Pinpoint the cell where the given text exists, returning its (x, y) midpoint coordinate. 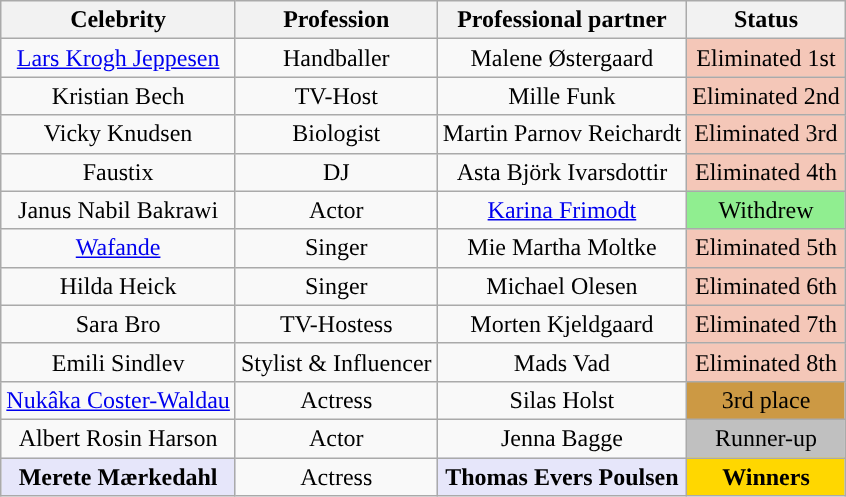
Jenna Bagge (562, 438)
Runner-up (766, 438)
Eliminated 8th (766, 362)
3rd place (766, 400)
Mads Vad (562, 362)
Withdrew (766, 210)
Eliminated 2nd (766, 96)
Emili Sindlev (118, 362)
Janus Nabil Bakrawi (118, 210)
Eliminated 3rd (766, 134)
Merete Mærkedahl (118, 477)
Celebrity (118, 20)
Eliminated 1st (766, 58)
Biologist (336, 134)
Lars Krogh Jeppesen (118, 58)
Profession (336, 20)
Nukâka Coster-Waldau (118, 400)
Thomas Evers Poulsen (562, 477)
Professional partner (562, 20)
Albert Rosin Harson (118, 438)
DJ (336, 172)
Asta Björk Ivarsdottir (562, 172)
Kristian Bech (118, 96)
Eliminated 6th (766, 286)
Sara Bro (118, 324)
Eliminated 7th (766, 324)
Hilda Heick (118, 286)
Malene Østergaard (562, 58)
Morten Kjeldgaard (562, 324)
Eliminated 4th (766, 172)
Michael Olesen (562, 286)
TV-Hostess (336, 324)
Karina Frimodt (562, 210)
Mie Martha Moltke (562, 248)
Mille Funk (562, 96)
Faustix (118, 172)
Winners (766, 477)
Martin Parnov Reichardt (562, 134)
TV-Host (336, 96)
Vicky Knudsen (118, 134)
Stylist & Influencer (336, 362)
Status (766, 20)
Wafande (118, 248)
Silas Holst (562, 400)
Handballer (336, 58)
Eliminated 5th (766, 248)
